Search for the cell housing the specified text and yield its (x, y) center coordinate. 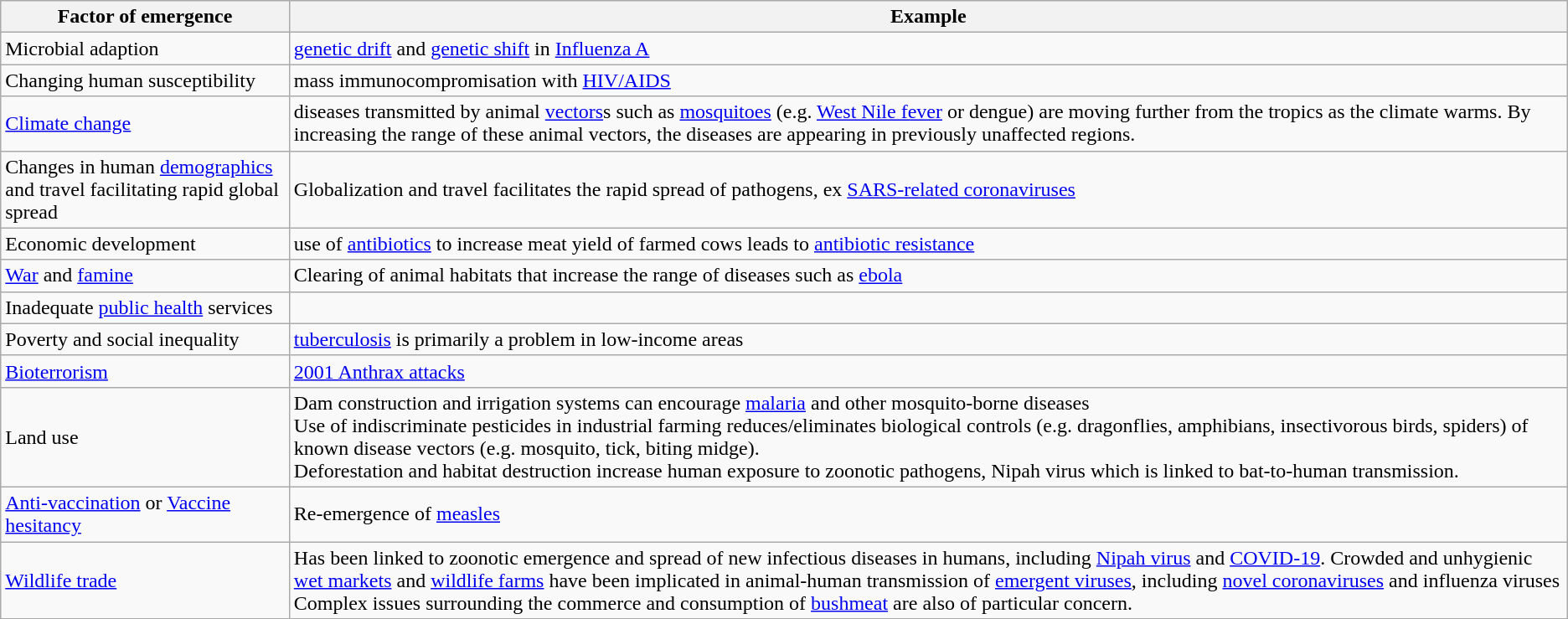
Inadequate public health services (146, 307)
Bioterrorism (146, 371)
Microbial adaption (146, 49)
Poverty and social inequality (146, 339)
War and famine (146, 276)
Climate change (146, 124)
Factor of emergence (146, 17)
tuberculosis is primarily a problem in low-income areas (928, 339)
mass immunocompromisation with HIV/AIDS (928, 80)
Anti-vaccination or Vaccine hesitancy (146, 514)
Example (928, 17)
genetic drift and genetic shift in Influenza A (928, 49)
Re-emergence of measles (928, 514)
Land use (146, 437)
Globalization and travel facilitates the rapid spread of pathogens, ex SARS-related coronaviruses (928, 189)
Economic development (146, 244)
Changing human susceptibility (146, 80)
Changes in human demographics and travel facilitating rapid global spread (146, 189)
2001 Anthrax attacks (928, 371)
Wildlife trade (146, 580)
use of antibiotics to increase meat yield of farmed cows leads to antibiotic resistance (928, 244)
Clearing of animal habitats that increase the range of diseases such as ebola (928, 276)
